Determine the [X, Y] coordinate at the center of the cell enclosing the given text.  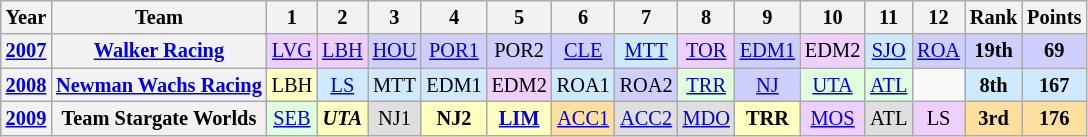
11 [888, 17]
4 [454, 17]
POR2 [520, 51]
POR1 [454, 51]
10 [832, 17]
Newman Wachs Racing [158, 85]
3 [395, 17]
MDO [706, 118]
ACC1 [584, 118]
NJ2 [454, 118]
2 [342, 17]
SJO [888, 51]
ROA [938, 51]
2008 [26, 85]
8th [994, 85]
SEB [292, 118]
3rd [994, 118]
6 [584, 17]
8 [706, 17]
167 [1054, 85]
1 [292, 17]
ACC2 [646, 118]
Team [158, 17]
CLE [584, 51]
19th [994, 51]
5 [520, 17]
MOS [832, 118]
NJ [768, 85]
Year [26, 17]
Rank [994, 17]
ROA1 [584, 85]
176 [1054, 118]
ROA2 [646, 85]
TOR [706, 51]
Points [1054, 17]
69 [1054, 51]
LIM [520, 118]
Walker Racing [158, 51]
LVG [292, 51]
9 [768, 17]
2009 [26, 118]
HOU [395, 51]
7 [646, 17]
12 [938, 17]
2007 [26, 51]
Team Stargate Worlds [158, 118]
NJ1 [395, 118]
